Extract the [x, y] coordinate from the center of the cell holding the provided text.  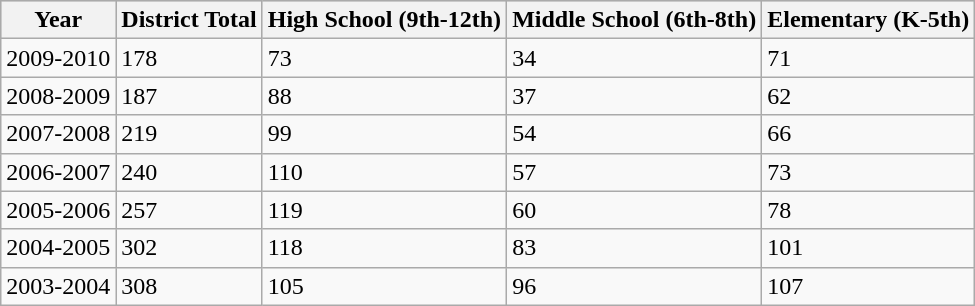
99 [384, 134]
101 [868, 248]
60 [634, 210]
2006-2007 [58, 172]
110 [384, 172]
219 [189, 134]
57 [634, 172]
Year [58, 20]
302 [189, 248]
96 [634, 286]
78 [868, 210]
257 [189, 210]
119 [384, 210]
105 [384, 286]
88 [384, 96]
83 [634, 248]
Middle School (6th-8th) [634, 20]
2004-2005 [58, 248]
2009-2010 [58, 58]
118 [384, 248]
187 [189, 96]
54 [634, 134]
107 [868, 286]
High School (9th-12th) [384, 20]
2005-2006 [58, 210]
62 [868, 96]
2008-2009 [58, 96]
240 [189, 172]
2007-2008 [58, 134]
37 [634, 96]
71 [868, 58]
66 [868, 134]
34 [634, 58]
District Total [189, 20]
308 [189, 286]
2003-2004 [58, 286]
178 [189, 58]
Elementary (K-5th) [868, 20]
